Detect which cell encompasses the target text, then output its (x, y) center coordinate. 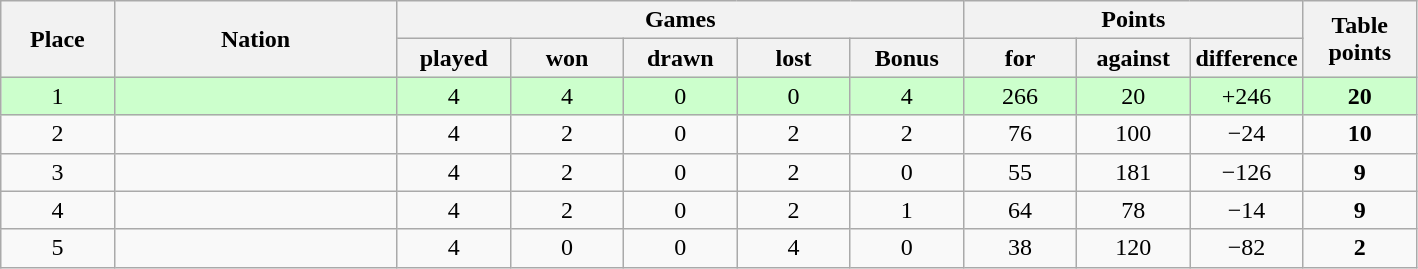
difference (1246, 58)
76 (1020, 134)
10 (1360, 134)
lost (794, 58)
won (566, 58)
Games (680, 20)
38 (1020, 248)
5 (58, 248)
Points (1133, 20)
Tablepoints (1360, 39)
Nation (256, 39)
against (1134, 58)
120 (1134, 248)
100 (1134, 134)
64 (1020, 210)
−126 (1246, 172)
266 (1020, 96)
played (454, 58)
Place (58, 39)
181 (1134, 172)
Bonus (906, 58)
−24 (1246, 134)
−82 (1246, 248)
+246 (1246, 96)
drawn (680, 58)
−14 (1246, 210)
for (1020, 58)
55 (1020, 172)
3 (58, 172)
78 (1134, 210)
